Locate the cell with the specified text and output its (x, y) center coordinate. 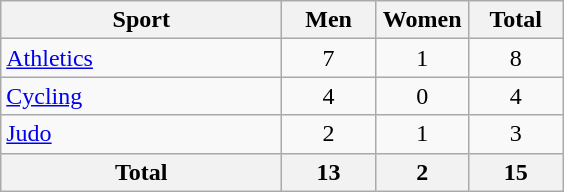
Athletics (142, 58)
8 (516, 58)
7 (329, 58)
13 (329, 172)
Women (422, 20)
Cycling (142, 96)
Sport (142, 20)
15 (516, 172)
Men (329, 20)
Judo (142, 134)
0 (422, 96)
3 (516, 134)
